Scan for the cell matching the given text and deliver its (x, y) coordinate at center. 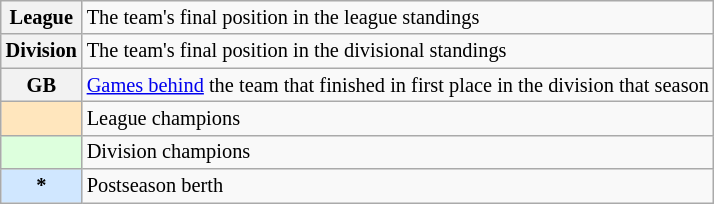
Games behind the team that finished in first place in the division that season (398, 85)
Postseason berth (398, 186)
The team's final position in the league standings (398, 17)
* (42, 186)
The team's final position in the divisional standings (398, 51)
Division (42, 51)
League (42, 17)
League champions (398, 118)
Division champions (398, 152)
GB (42, 85)
